Find where the given text appears and provide that cell's center as [X, Y] coordinate. 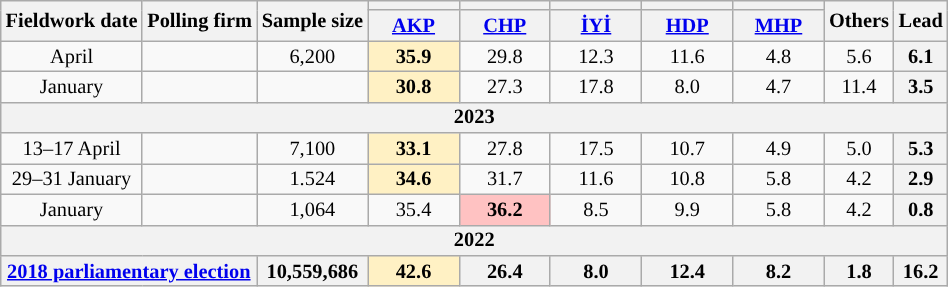
10.7 [688, 148]
10.8 [688, 178]
April [72, 56]
17.8 [596, 86]
4.9 [778, 148]
Others [859, 20]
4.7 [778, 86]
33.1 [414, 148]
CHP [504, 26]
35.9 [414, 56]
İYİ [596, 26]
12.3 [596, 56]
26.4 [504, 270]
AKP [414, 26]
1,064 [312, 210]
8.2 [778, 270]
11.4 [859, 86]
2022 [474, 240]
2.9 [921, 178]
29.8 [504, 56]
10,559,686 [312, 270]
6.1 [921, 56]
17.5 [596, 148]
35.4 [414, 210]
7,100 [312, 148]
Lead [921, 20]
5.6 [859, 56]
36.2 [504, 210]
MHP [778, 26]
29–31 January [72, 178]
Sample size [312, 20]
27.8 [504, 148]
31.7 [504, 178]
34.6 [414, 178]
13–17 April [72, 148]
6,200 [312, 56]
2023 [474, 118]
Polling firm [199, 20]
16.2 [921, 270]
2018 parliamentary election [129, 270]
1.524 [312, 178]
42.6 [414, 270]
27.3 [504, 86]
0.8 [921, 210]
12.4 [688, 270]
3.5 [921, 86]
HDP [688, 26]
5.3 [921, 148]
1.8 [859, 270]
30.8 [414, 86]
Fieldwork date [72, 20]
9.9 [688, 210]
8.5 [596, 210]
4.8 [778, 56]
5.0 [859, 148]
